Provide the [X, Y] coordinate of the cell's center where the given text is located.  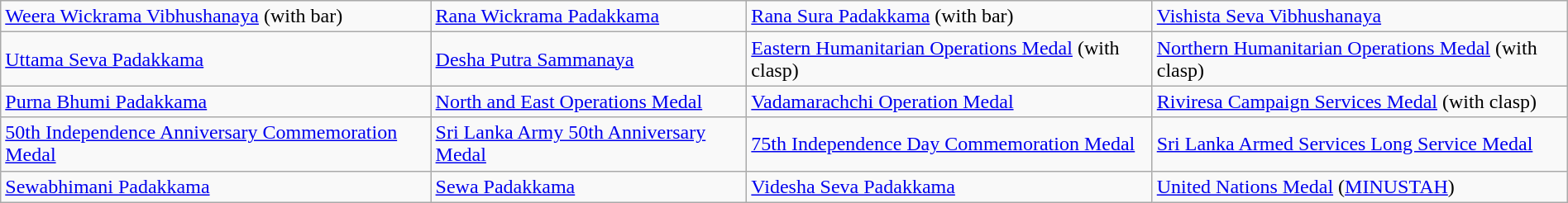
50th Independence Anniversary Commemoration Medal [216, 144]
Rana Sura Padakkama (with bar) [949, 17]
Northern Humanitarian Operations Medal (with clasp) [1360, 59]
Uttama Seva Padakkama [216, 59]
Desha Putra Sammanaya [589, 59]
United Nations Medal (MINUSTAH) [1360, 186]
Vishista Seva Vibhushanaya [1360, 17]
Vadamarachchi Operation Medal [949, 101]
North and East Operations Medal [589, 101]
Rana Wickrama Padakkama [589, 17]
Eastern Humanitarian Operations Medal (with clasp) [949, 59]
Sri Lanka Armed Services Long Service Medal [1360, 144]
Purna Bhumi Padakkama [216, 101]
Sri Lanka Army 50th Anniversary Medal [589, 144]
Sewa Padakkama [589, 186]
Videsha Seva Padakkama [949, 186]
75th Independence Day Commemoration Medal [949, 144]
Weera Wickrama Vibhushanaya (with bar) [216, 17]
Sewabhimani Padakkama [216, 186]
Riviresa Campaign Services Medal (with clasp) [1360, 101]
